Pinpoint the cell where the given text exists, returning its [x, y] midpoint coordinate. 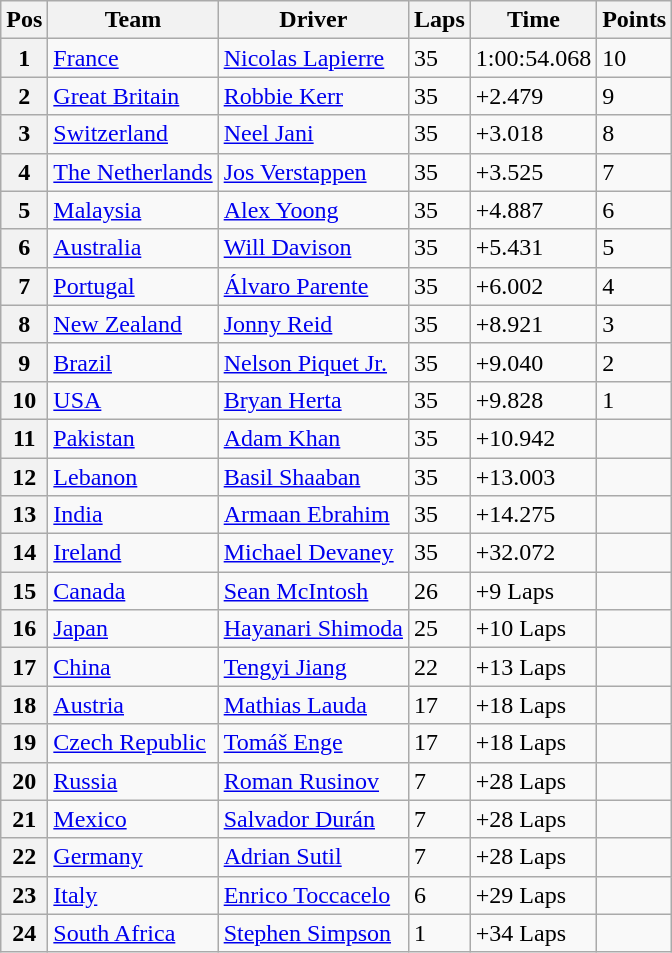
+9 Laps [533, 591]
Hayanari Shimoda [313, 629]
Italy [133, 895]
Álvaro Parente [313, 286]
France [133, 58]
The Netherlands [133, 172]
India [133, 515]
Adam Khan [313, 438]
+29 Laps [533, 895]
+3.525 [533, 172]
Michael Devaney [313, 553]
Alex Yoong [313, 210]
Sean McIntosh [313, 591]
USA [133, 400]
13 [24, 515]
Jos Verstappen [313, 172]
Mexico [133, 819]
Czech Republic [133, 743]
+14.275 [533, 515]
25 [440, 629]
New Zealand [133, 324]
Salvador Durán [313, 819]
Enrico Toccacelo [313, 895]
Points [634, 20]
South Africa [133, 933]
+3.018 [533, 134]
Team [133, 20]
+34 Laps [533, 933]
+10.942 [533, 438]
Brazil [133, 362]
Portugal [133, 286]
Germany [133, 857]
+9.828 [533, 400]
Switzerland [133, 134]
Driver [313, 20]
Tengyi Jiang [313, 667]
Canada [133, 591]
Armaan Ebrahim [313, 515]
23 [24, 895]
Mathias Lauda [313, 705]
Nelson Piquet Jr. [313, 362]
+8.921 [533, 324]
Russia [133, 781]
+9.040 [533, 362]
+13 Laps [533, 667]
Ireland [133, 553]
18 [24, 705]
Robbie Kerr [313, 96]
+4.887 [533, 210]
+32.072 [533, 553]
16 [24, 629]
15 [24, 591]
Laps [440, 20]
Pakistan [133, 438]
+2.479 [533, 96]
+5.431 [533, 248]
24 [24, 933]
Austria [133, 705]
Australia [133, 248]
Great Britain [133, 96]
+10 Laps [533, 629]
Will Davison [313, 248]
+13.003 [533, 477]
Pos [24, 20]
Nicolas Lapierre [313, 58]
Malaysia [133, 210]
Lebanon [133, 477]
Bryan Herta [313, 400]
19 [24, 743]
+6.002 [533, 286]
Japan [133, 629]
1:00:54.068 [533, 58]
Neel Jani [313, 134]
Basil Shaaban [313, 477]
21 [24, 819]
Adrian Sutil [313, 857]
Roman Rusinov [313, 781]
11 [24, 438]
Time [533, 20]
14 [24, 553]
Stephen Simpson [313, 933]
China [133, 667]
12 [24, 477]
26 [440, 591]
Tomáš Enge [313, 743]
20 [24, 781]
Jonny Reid [313, 324]
